Pinpoint the cell where the given text exists, returning its (X, Y) midpoint coordinate. 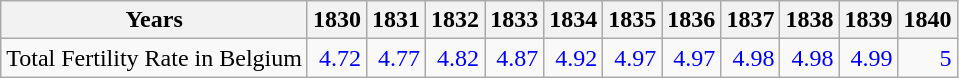
4.77 (396, 58)
1830 (336, 20)
1836 (692, 20)
1834 (574, 20)
1833 (514, 20)
1835 (632, 20)
4.87 (514, 58)
4.92 (574, 58)
5 (928, 58)
1832 (456, 20)
1839 (868, 20)
4.99 (868, 58)
4.82 (456, 58)
1831 (396, 20)
1840 (928, 20)
Total Fertility Rate in Belgium (154, 58)
1838 (810, 20)
1837 (750, 20)
Years (154, 20)
4.72 (336, 58)
